Return the [x, y] coordinate for the center point of the cell that contains the specified text.  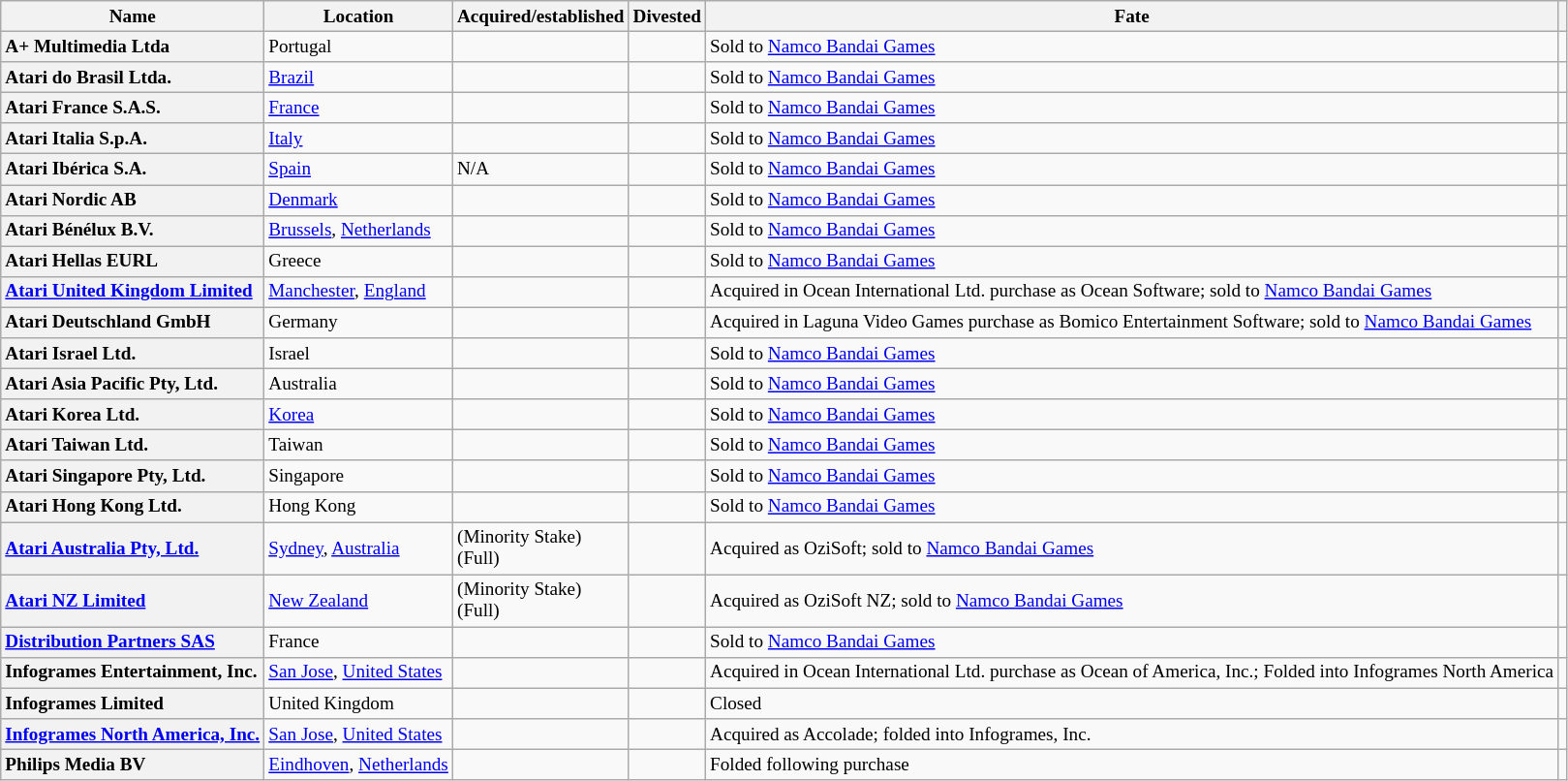
Acquired in Ocean International Ltd. purchase as Ocean of America, Inc.; Folded into Infogrames North America [1132, 672]
Name [133, 16]
Atari Hong Kong Ltd. [133, 507]
Atari United Kingdom Limited [133, 292]
Australia [358, 384]
Infogrames Limited [133, 703]
Brazil [358, 78]
Atari Hellas EURL [133, 262]
Acquired as OziSoft NZ; sold to Namco Bandai Games [1132, 601]
Singapore [358, 476]
Fate [1132, 16]
Acquired in Ocean International Ltd. purchase as Ocean Software; sold to Namco Bandai Games [1132, 292]
Acquired as Accolade; folded into Infogrames, Inc. [1132, 734]
Israel [358, 354]
Philips Media BV [133, 765]
Infogrames Entertainment, Inc. [133, 672]
Germany [358, 323]
New Zealand [358, 601]
United Kingdom [358, 703]
Distribution Partners SAS [133, 642]
Divested [667, 16]
Spain [358, 170]
Atari Taiwan Ltd. [133, 446]
Italy [358, 139]
Brussels, Netherlands [358, 231]
Hong Kong [358, 507]
Atari Ibérica S.A. [133, 170]
Atari Nordic AB [133, 200]
Greece [358, 262]
A+ Multimedia Ltda [133, 47]
Atari Singapore Pty, Ltd. [133, 476]
Atari Italia S.p.A. [133, 139]
Atari Bénélux B.V. [133, 231]
Closed [1132, 703]
Korea [358, 415]
Manchester, England [358, 292]
Denmark [358, 200]
Atari France S.A.S. [133, 108]
Acquired in Laguna Video Games purchase as Bomico Entertainment Software; sold to Namco Bandai Games [1132, 323]
Portugal [358, 47]
Acquired as OziSoft; sold to Namco Bandai Games [1132, 547]
Acquired/established [540, 16]
Location [358, 16]
Infogrames North America, Inc. [133, 734]
Folded following purchase [1132, 765]
Atari Deutschland GmbH [133, 323]
Eindhoven, Netherlands [358, 765]
Atari do Brasil Ltda. [133, 78]
Atari Australia Pty, Ltd. [133, 547]
Atari NZ Limited [133, 601]
N/A [540, 170]
Atari Israel Ltd. [133, 354]
Atari Korea Ltd. [133, 415]
Atari Asia Pacific Pty, Ltd. [133, 384]
Taiwan [358, 446]
Sydney, Australia [358, 547]
